Scan for the cell matching the given text and deliver its [X, Y] coordinate at center. 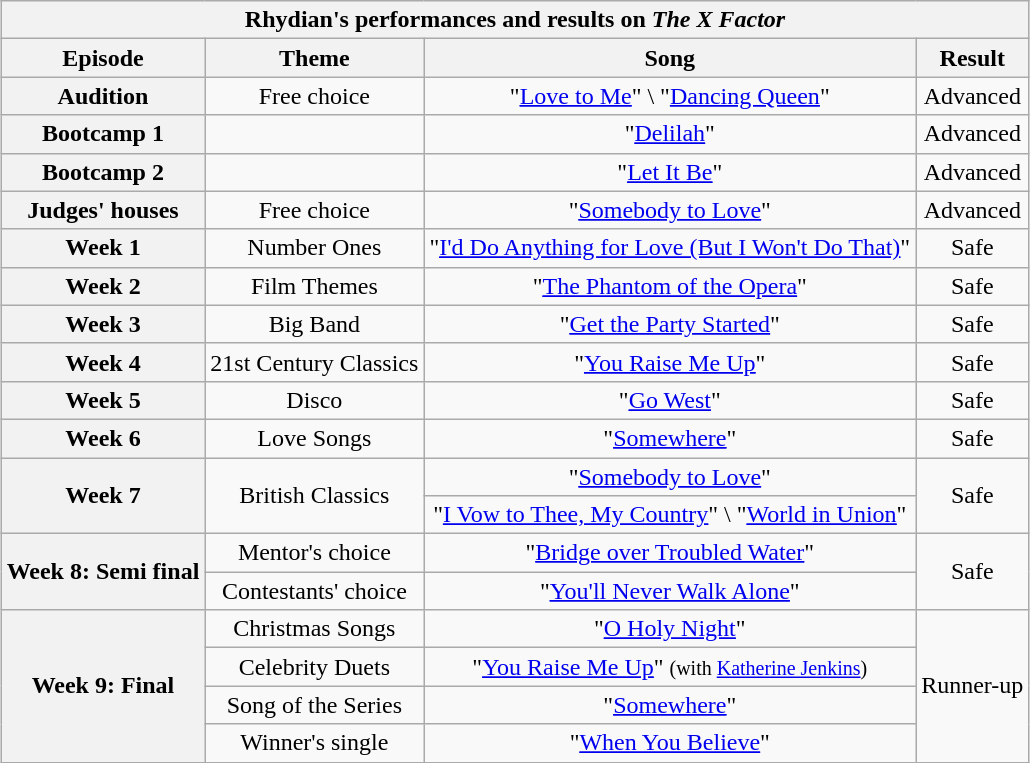
Big Band [314, 324]
"Let It Be" [670, 172]
British Classics [314, 496]
Rhydian's performances and results on The X Factor [515, 20]
Bootcamp 2 [103, 172]
Week 7 [103, 496]
Disco [314, 400]
Week 6 [103, 438]
Week 2 [103, 286]
"You Raise Me Up" (with Katherine Jenkins) [670, 667]
Theme [314, 58]
Number Ones [314, 248]
"You'll Never Walk Alone" [670, 591]
Week 5 [103, 400]
Episode [103, 58]
Bootcamp 1 [103, 134]
"Bridge over Troubled Water" [670, 553]
Film Themes [314, 286]
Week 4 [103, 362]
21st Century Classics [314, 362]
"The Phantom of the Opera" [670, 286]
"Get the Party Started" [670, 324]
Week 3 [103, 324]
Song of the Series [314, 705]
Song [670, 58]
Winner's single [314, 743]
"Go West" [670, 400]
Audition [103, 96]
"When You Believe" [670, 743]
Judges' houses [103, 210]
Love Songs [314, 438]
Celebrity Duets [314, 667]
"O Holy Night" [670, 629]
Contestants' choice [314, 591]
"I Vow to Thee, My Country" \ "World in Union" [670, 515]
"You Raise Me Up" [670, 362]
"Love to Me" \ "Dancing Queen" [670, 96]
Mentor's choice [314, 553]
Week 8: Semi final [103, 572]
Christmas Songs [314, 629]
Week 9: Final [103, 686]
Runner-up [972, 686]
Week 1 [103, 248]
"Delilah" [670, 134]
"I'd Do Anything for Love (But I Won't Do That)" [670, 248]
Result [972, 58]
